Identify which cell holds the provided text, then report its (X, Y) central coordinate. 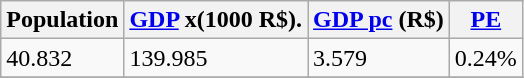
139.985 (216, 58)
GDP x(1000 R$). (216, 20)
40.832 (62, 58)
PE (486, 20)
Population (62, 20)
0.24% (486, 58)
GDP pc (R$) (379, 20)
3.579 (379, 58)
